Search for the cell housing the specified text and yield its (x, y) center coordinate. 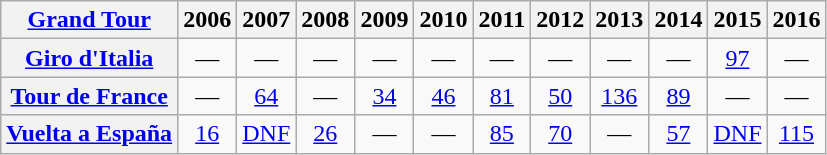
115 (796, 134)
50 (560, 96)
57 (678, 134)
85 (502, 134)
2008 (326, 20)
2006 (208, 20)
89 (678, 96)
81 (502, 96)
34 (384, 96)
136 (620, 96)
2011 (502, 20)
Giro d'Italia (90, 58)
2007 (266, 20)
2010 (444, 20)
2015 (738, 20)
2009 (384, 20)
26 (326, 134)
64 (266, 96)
2014 (678, 20)
16 (208, 134)
Tour de France (90, 96)
2013 (620, 20)
Grand Tour (90, 20)
2016 (796, 20)
70 (560, 134)
Vuelta a España (90, 134)
97 (738, 58)
46 (444, 96)
2012 (560, 20)
